For the text-containing cell, return its midpoint in (x, y) coordinate format. 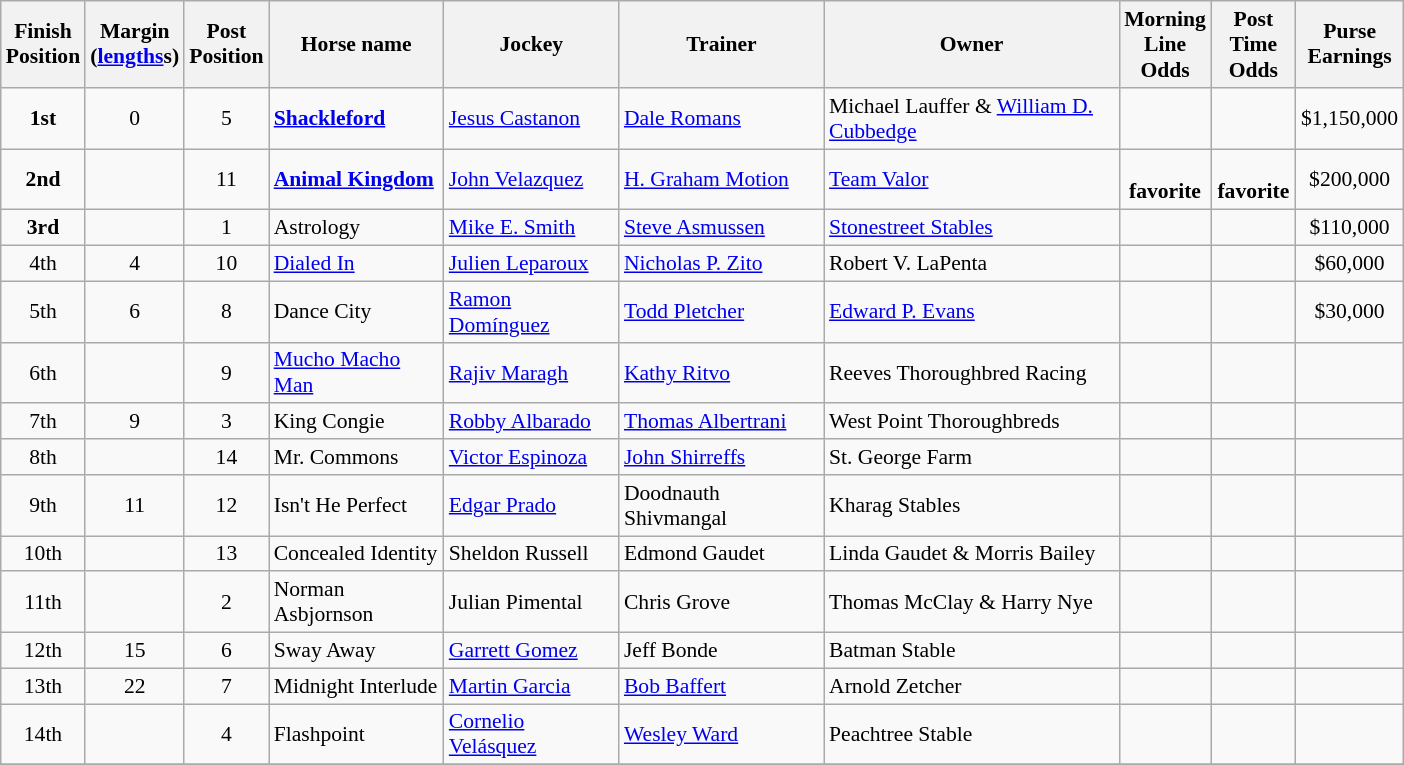
Post Position (226, 44)
Concealed Identity (356, 554)
10 (226, 264)
Dale Romans (722, 118)
5 (226, 118)
Purse Earnings (1350, 44)
Dialed In (356, 264)
Ramon Domínguez (532, 312)
Sheldon Russell (532, 554)
Martin Garcia (532, 686)
Stonestreet Stables (972, 228)
8th (43, 457)
Linda Gaudet & Morris Bailey (972, 554)
Edward P. Evans (972, 312)
$60,000 (1350, 264)
$200,000 (1350, 180)
Nicholas P. Zito (722, 264)
Robert V. LaPenta (972, 264)
Bob Baffert (722, 686)
Post Time Odds (1254, 44)
9th (43, 506)
6th (43, 372)
15 (134, 651)
$1,150,000 (1350, 118)
Doodnauth Shivmangal (722, 506)
22 (134, 686)
Morning Line Odds (1165, 44)
Astrology (356, 228)
Isn't He Perfect (356, 506)
Jesus Castanon (532, 118)
Michael Lauffer & William D. Cubbedge (972, 118)
Norman Asbjornson (356, 602)
Trainer (722, 44)
3rd (43, 228)
Owner (972, 44)
13 (226, 554)
2 (226, 602)
1 (226, 228)
$30,000 (1350, 312)
0 (134, 118)
St. George Farm (972, 457)
Edmond Gaudet (722, 554)
Thomas Albertrani (722, 422)
Robby Albarado (532, 422)
Mucho Macho Man (356, 372)
Mike E. Smith (532, 228)
King Congie (356, 422)
14th (43, 734)
12 (226, 506)
Steve Asmussen (722, 228)
John Velazquez (532, 180)
Chris Grove (722, 602)
Team Valor (972, 180)
Kathy Ritvo (722, 372)
Dance City (356, 312)
Shackleford (356, 118)
Jeff Bonde (722, 651)
7 (226, 686)
Reeves Thoroughbred Racing (972, 372)
1st (43, 118)
Horse name (356, 44)
Julian Pimental (532, 602)
12th (43, 651)
West Point Thoroughbreds (972, 422)
Mr. Commons (356, 457)
H. Graham Motion (722, 180)
Victor Espinoza (532, 457)
Wesley Ward (722, 734)
Julien Leparoux (532, 264)
11th (43, 602)
14 (226, 457)
Jockey (532, 44)
John Shirreffs (722, 457)
Kharag Stables (972, 506)
Rajiv Maragh (532, 372)
Midnight Interlude (356, 686)
4th (43, 264)
Todd Pletcher (722, 312)
Thomas McClay & Harry Nye (972, 602)
8 (226, 312)
Peachtree Stable (972, 734)
Margin (lengthss) (134, 44)
Animal Kingdom (356, 180)
Finish Position (43, 44)
$110,000 (1350, 228)
13th (43, 686)
10th (43, 554)
Arnold Zetcher (972, 686)
Garrett Gomez (532, 651)
Cornelio Velásquez (532, 734)
Edgar Prado (532, 506)
Batman Stable (972, 651)
5th (43, 312)
2nd (43, 180)
7th (43, 422)
3 (226, 422)
Flashpoint (356, 734)
Sway Away (356, 651)
